Extract the [X, Y] coordinate from the center of the cell holding the provided text.  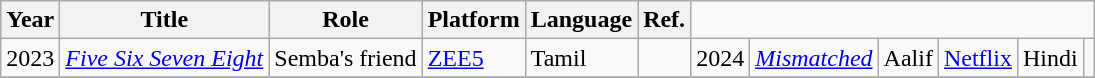
2024 [720, 58]
Year [30, 20]
Semba's friend [346, 58]
Hindi [1050, 58]
ZEE5 [474, 58]
Netflix [978, 58]
Role [346, 20]
Mismatched [814, 58]
Platform [474, 20]
Five Six Seven Eight [164, 58]
Language [581, 20]
2023 [30, 58]
Aalif [908, 58]
Title [164, 20]
Ref. [664, 20]
Tamil [581, 58]
